Find where the given text appears and provide that cell's center as (x, y) coordinate. 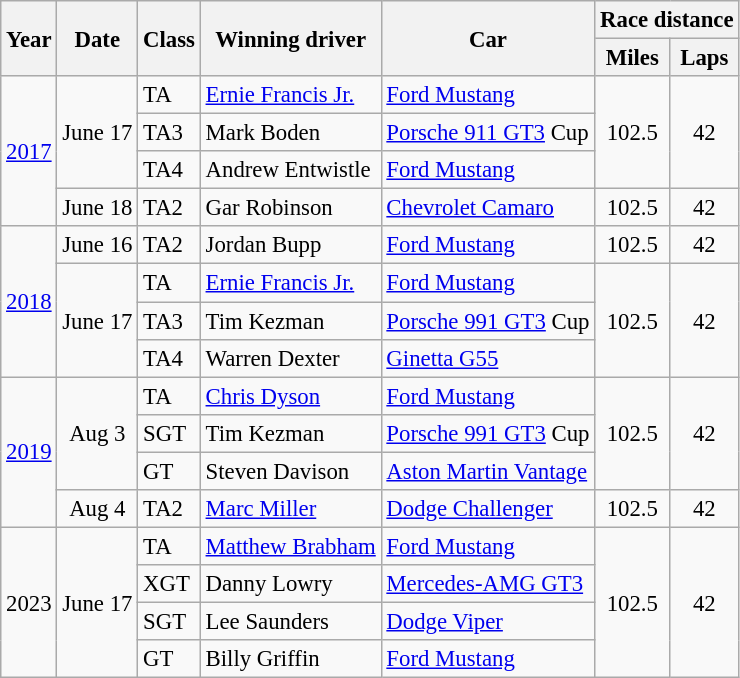
Andrew Entwistle (290, 170)
Mark Boden (290, 133)
Dodge Challenger (488, 509)
Steven Davison (290, 471)
Year (29, 38)
Aug 3 (98, 434)
2017 (29, 151)
Dodge Viper (488, 621)
Miles (632, 58)
Winning driver (290, 38)
2019 (29, 452)
Warren Dexter (290, 358)
Billy Griffin (290, 659)
Car (488, 38)
XGT (170, 584)
Chevrolet Camaro (488, 208)
Gar Robinson (290, 208)
2018 (29, 301)
Jordan Bupp (290, 245)
Danny Lowry (290, 584)
June 16 (98, 245)
Matthew Brabham (290, 546)
Mercedes-AMG GT3 (488, 584)
Lee Saunders (290, 621)
Marc Miller (290, 509)
Laps (704, 58)
Aug 4 (98, 509)
Chris Dyson (290, 396)
Class (170, 38)
Porsche 911 GT3 Cup (488, 133)
Date (98, 38)
Ginetta G55 (488, 358)
Race distance (667, 20)
June 18 (98, 208)
2023 (29, 602)
Aston Martin Vantage (488, 471)
